Extract the (X, Y) coordinate from the center of the cell holding the provided text.  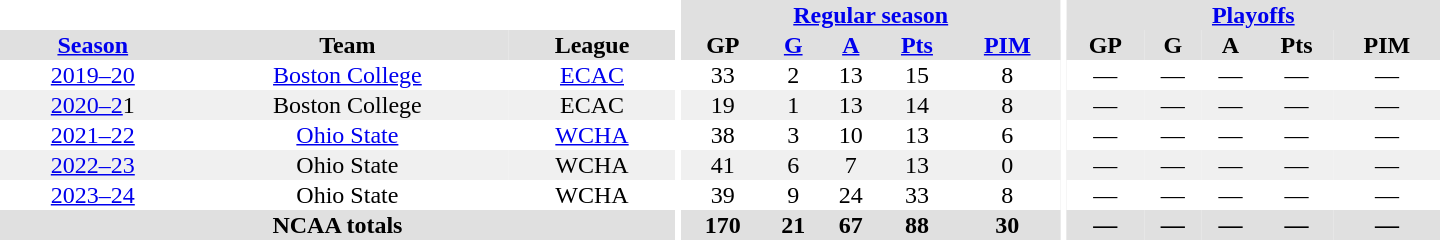
38 (722, 135)
24 (851, 195)
9 (793, 195)
41 (722, 165)
2022–23 (93, 165)
14 (918, 105)
3 (793, 135)
21 (793, 225)
88 (918, 225)
NCAA totals (338, 225)
10 (851, 135)
30 (1007, 225)
0 (1007, 165)
Season (93, 45)
2019–20 (93, 75)
39 (722, 195)
2021–22 (93, 135)
170 (722, 225)
2020–21 (93, 105)
Regular season (870, 15)
67 (851, 225)
2 (793, 75)
Playoffs (1254, 15)
19 (722, 105)
7 (851, 165)
1 (793, 105)
Team (348, 45)
League (592, 45)
15 (918, 75)
2023–24 (93, 195)
